Find where the given text appears and provide that cell's center as (x, y) coordinate. 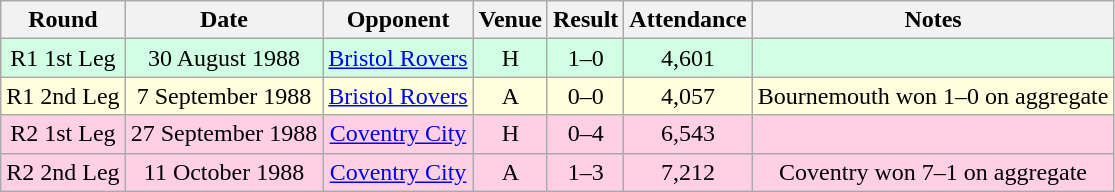
4,057 (688, 96)
6,543 (688, 134)
Notes (933, 20)
Round (63, 20)
27 September 1988 (224, 134)
Result (585, 20)
Coventry won 7–1 on aggregate (933, 172)
R2 1st Leg (63, 134)
Opponent (398, 20)
Venue (510, 20)
Date (224, 20)
Bournemouth won 1–0 on aggregate (933, 96)
0–4 (585, 134)
R1 2nd Leg (63, 96)
R2 2nd Leg (63, 172)
R1 1st Leg (63, 58)
4,601 (688, 58)
1–3 (585, 172)
Attendance (688, 20)
11 October 1988 (224, 172)
0–0 (585, 96)
7 September 1988 (224, 96)
1–0 (585, 58)
30 August 1988 (224, 58)
7,212 (688, 172)
